Provide the [x, y] coordinate of the cell's center where the given text is located.  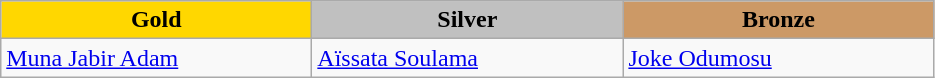
Muna Jabir Adam [156, 58]
Aïssata Soulama [468, 58]
Bronze [778, 20]
Silver [468, 20]
Gold [156, 20]
Joke Odumosu [778, 58]
